Pinpoint the cell where the given text exists, returning its [X, Y] midpoint coordinate. 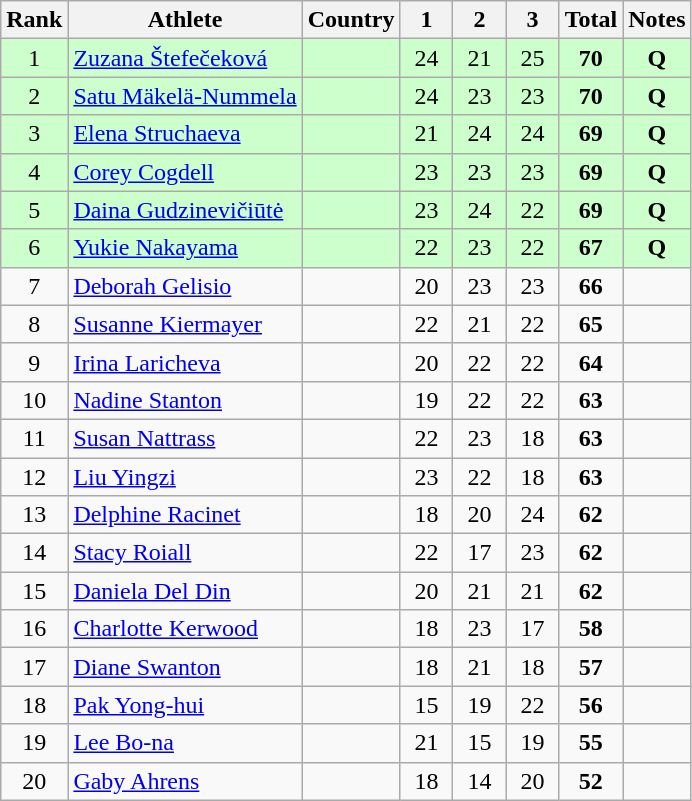
16 [34, 629]
Deborah Gelisio [185, 286]
Stacy Roiall [185, 553]
Daina Gudzinevičiūtė [185, 210]
7 [34, 286]
Diane Swanton [185, 667]
13 [34, 515]
Satu Mäkelä-Nummela [185, 96]
57 [591, 667]
5 [34, 210]
6 [34, 248]
56 [591, 705]
Corey Cogdell [185, 172]
Daniela Del Din [185, 591]
Notes [657, 20]
8 [34, 324]
Total [591, 20]
25 [532, 58]
4 [34, 172]
Pak Yong-hui [185, 705]
10 [34, 400]
Zuzana Štefečeková [185, 58]
55 [591, 743]
Gaby Ahrens [185, 781]
Yukie Nakayama [185, 248]
65 [591, 324]
12 [34, 477]
52 [591, 781]
11 [34, 438]
Susanne Kiermayer [185, 324]
Athlete [185, 20]
64 [591, 362]
67 [591, 248]
Nadine Stanton [185, 400]
Susan Nattrass [185, 438]
9 [34, 362]
66 [591, 286]
58 [591, 629]
Irina Laricheva [185, 362]
Elena Struchaeva [185, 134]
Lee Bo-na [185, 743]
Delphine Racinet [185, 515]
Rank [34, 20]
Charlotte Kerwood [185, 629]
Country [351, 20]
Liu Yingzi [185, 477]
